Identify which cell holds the provided text, then report its [x, y] central coordinate. 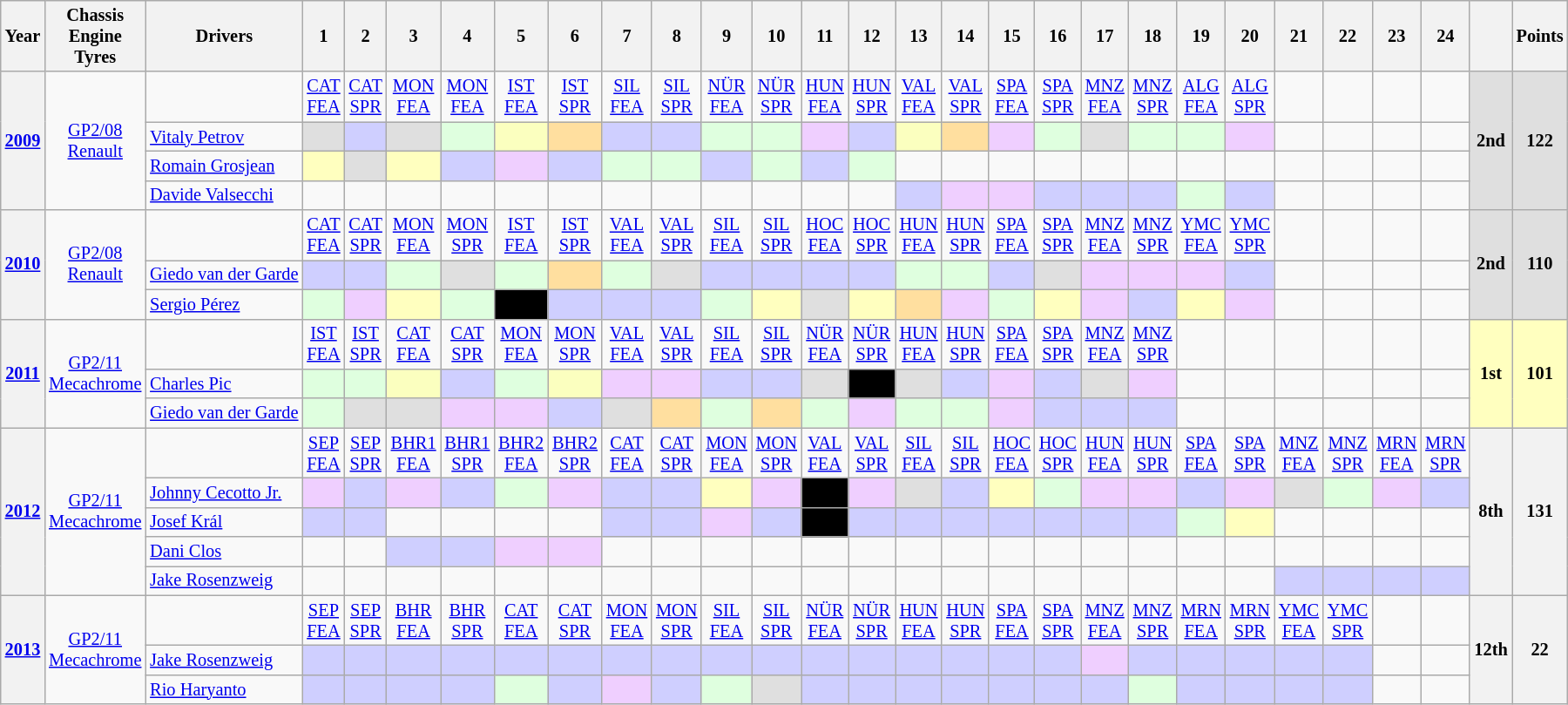
Vitaly Petrov [224, 137]
Davide Valsecchi [224, 195]
21 [1299, 36]
ALGSPR [1250, 97]
131 [1540, 512]
Charles Pic [224, 383]
ALGFEA [1201, 97]
6 [575, 36]
Romain Grosjean [224, 166]
15 [1012, 36]
16 [1058, 36]
Josef Král [224, 522]
5 [521, 36]
2010 [23, 265]
2 [366, 36]
10 [777, 36]
1st [1490, 373]
9 [727, 36]
110 [1540, 265]
7 [627, 36]
Year [23, 36]
8th [1490, 512]
BHR2SPR [575, 453]
Sergio Pérez [224, 304]
BHRFEA [414, 620]
2013 [23, 650]
Rio Haryanto [224, 689]
BHR1SPR [468, 453]
12 [872, 36]
1 [323, 36]
19 [1201, 36]
11 [825, 36]
101 [1540, 373]
2009 [23, 141]
BHRSPR [468, 620]
24 [1445, 36]
17 [1105, 36]
2011 [23, 373]
122 [1540, 141]
13 [919, 36]
BHR1FEA [414, 453]
4 [468, 36]
12th [1490, 650]
Johnny Cecotto Jr. [224, 492]
23 [1396, 36]
8 [676, 36]
BHR2FEA [521, 453]
Points [1540, 36]
14 [965, 36]
18 [1153, 36]
Dani Clos [224, 552]
20 [1250, 36]
Drivers [224, 36]
3 [414, 36]
2012 [23, 512]
ChassisEngineTyres [95, 36]
